Determine the [X, Y] coordinate at the center of the cell enclosing the given text.  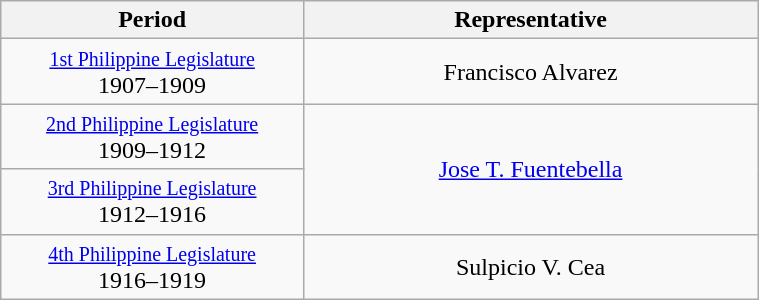
Representative [530, 20]
1st Philippine Legislature1907–1909 [152, 72]
Jose T. Fuentebella [530, 169]
4th Philippine Legislature1916–1919 [152, 266]
2nd Philippine Legislature1909–1912 [152, 136]
Francisco Alvarez [530, 72]
3rd Philippine Legislature1912–1916 [152, 202]
Period [152, 20]
Sulpicio V. Cea [530, 266]
